Output the (x, y) coordinate of the center of the cell containing the given text.  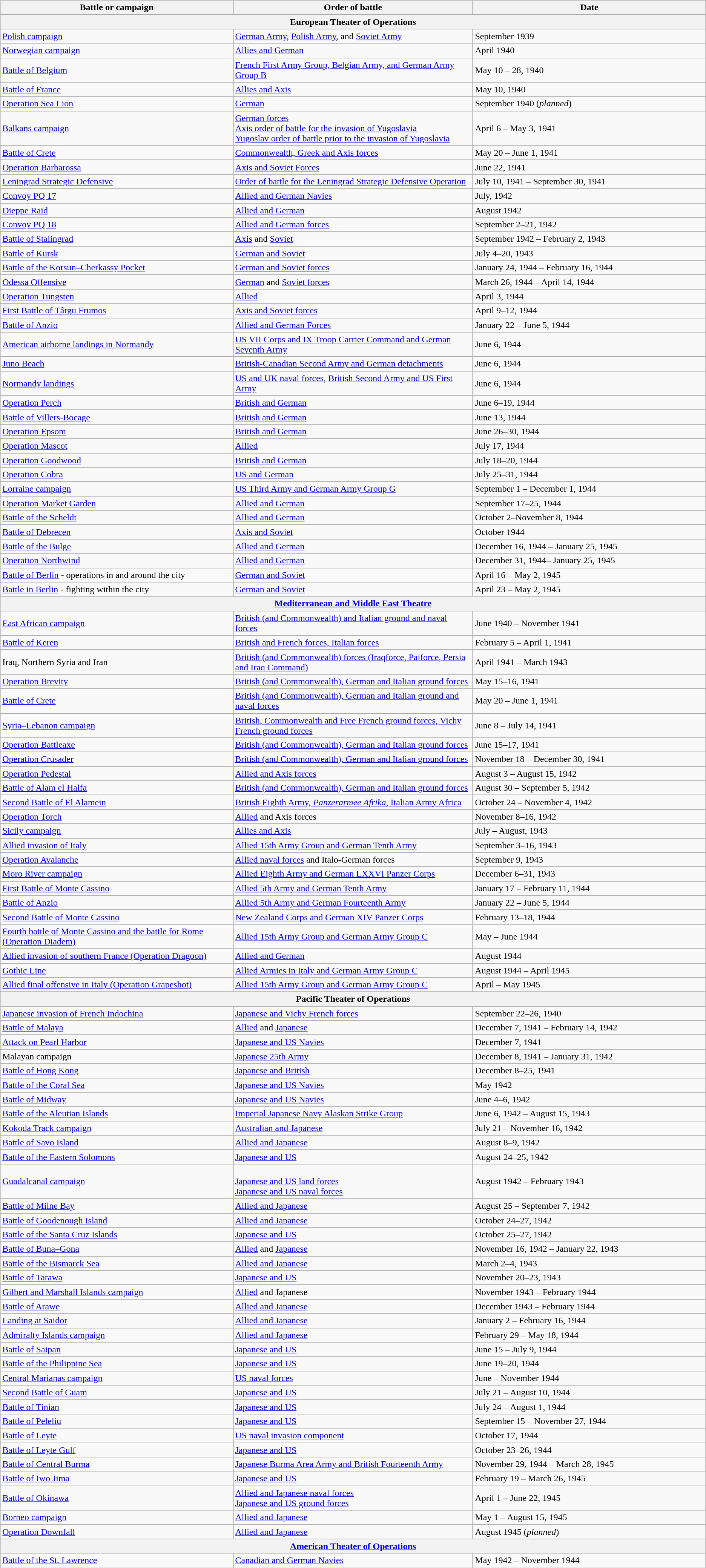
Allied and German Forces (353, 325)
Attack on Pearl Harbor (117, 1042)
US and UK naval forces, British Second Army and US First Army (353, 383)
Gilbert and Marshall Islands campaign (117, 1292)
British (and Commonwealth) and Italian ground and naval forces (353, 623)
Battle of Belgium (117, 70)
Battle of the Eastern Solomons (117, 1157)
Gothic Line (117, 970)
German (353, 104)
Polish campaign (117, 36)
April 3, 1944 (589, 296)
Allied 15th Army Group and German Tenth Army (353, 845)
December 31, 1944– January 25, 1945 (589, 561)
Japanese invasion of French Indochina (117, 1013)
Battle of the Bismarck Sea (117, 1263)
Battle of the Coral Sea (117, 1085)
Borneo campaign (117, 1517)
January 2 – February 16, 1944 (589, 1321)
East African campaign (117, 623)
Operation Market Garden (117, 503)
October 17, 1944 (589, 1435)
June 4–6, 1942 (589, 1099)
June 26–30, 1944 (589, 431)
Operation Sea Lion (117, 104)
American Theater of Operations (353, 1546)
July 25–31, 1944 (589, 475)
November 18 – December 30, 1941 (589, 759)
Juno Beach (117, 364)
September 15 – November 27, 1944 (589, 1421)
Battle of Hong Kong (117, 1071)
July 17, 1944 (589, 446)
July 4–20, 1943 (589, 253)
June 8 – July 14, 1941 (589, 725)
Axis and Soviet forces (353, 311)
Operation Pedestal (117, 774)
American airborne landings in Normandy (117, 345)
July 24 – August 1, 1944 (589, 1407)
Battle of Tarawa (117, 1278)
Admiralty Islands campaign (117, 1335)
Allied Armies in Italy and German Army Group C (353, 970)
German forcesAxis order of battle for the invasion of YugoslaviaYugoslav order of battle prior to the invasion of Yugoslavia (353, 128)
November 1943 – February 1944 (589, 1292)
British, Commonwealth and Free French ground forces, Vichy French ground forces (353, 725)
Imperial Japanese Navy Alaskan Strike Group (353, 1114)
Battle of Saipan (117, 1349)
April – May 1945 (589, 985)
Malayan campaign (117, 1056)
Battle of Kursk (117, 253)
April 16 – May 2, 1945 (589, 575)
August 24–25, 1942 (589, 1157)
Japanese and US land forcesJapanese and US naval forces (353, 1181)
September 1942 – February 2, 1943 (589, 239)
Allies and German (353, 51)
January 24, 1944 – February 16, 1944 (589, 268)
December 7, 1941 – February 14, 1942 (589, 1028)
Battle of Villers-Bocage (117, 417)
Odessa Offensive (117, 282)
Battle in Berlin - fighting within the city (117, 589)
Second Battle of El Alamein (117, 802)
Operation Mascot (117, 446)
June 1940 – November 1941 (589, 623)
Commonwealth, Greek and Axis forces (353, 153)
Japanese Burma Area Army and British Fourteenth Army (353, 1464)
December 8, 1941 – January 31, 1942 (589, 1056)
Battle of Leyte (117, 1435)
Landing at Saidor (117, 1321)
Operation Barbarossa (117, 167)
September 1940 (planned) (589, 104)
Allied 5th Army and German Fourteenth Army (353, 903)
New Zealand Corps and German XIV Panzer Corps (353, 917)
Battle or campaign (117, 8)
Operation Downfall (117, 1532)
Japanese 25th Army (353, 1056)
Leningrad Strategic Defensive (117, 181)
September 1 – December 1, 1944 (589, 489)
May 1 – August 15, 1945 (589, 1517)
Convoy PQ 18 (117, 225)
August 30 – September 5, 1942 (589, 788)
Pacific Theater of Operations (353, 999)
June 19–20, 1944 (589, 1364)
Japanese and Vichy French forces (353, 1013)
Battle of France (117, 89)
Australian and Japanese (353, 1128)
December 6–31, 1943 (589, 874)
August 25 – September 7, 1942 (589, 1206)
May 10, 1940 (589, 89)
Balkans campaign (117, 128)
Operation Tungsten (117, 296)
July, 1942 (589, 196)
May – June 1944 (589, 937)
May 1942 – November 1944 (589, 1560)
July 21 – November 16, 1942 (589, 1128)
US VII Corps and IX Troop Carrier Command and German Seventh Army (353, 345)
Battle of Peleliu (117, 1421)
Operation Battleaxe (117, 745)
Battle of Keren (117, 642)
August 1945 (planned) (589, 1532)
US naval forces (353, 1378)
July 21 – August 10, 1944 (589, 1392)
June 15–17, 1941 (589, 745)
Order of battle for the Leningrad Strategic Defensive Operation (353, 181)
Battle of Malaya (117, 1028)
Convoy PQ 17 (117, 196)
February 19 – March 26, 1945 (589, 1479)
October 25–27, 1942 (589, 1235)
Battle of Okinawa (117, 1498)
Operation Avalanche (117, 860)
April 1940 (589, 51)
Battle of Alam el Halfa (117, 788)
Guadalcanal campaign (117, 1181)
February 13–18, 1944 (589, 917)
June 6–19, 1944 (589, 403)
Allied naval forces and Italo-German forces (353, 860)
European Theater of Operations (353, 22)
April 6 – May 3, 1941 (589, 128)
Normandy landings (117, 383)
Battle of Arawe (117, 1306)
November 20–23, 1943 (589, 1278)
Battle of Debrecen (117, 532)
April 1941 – March 1943 (589, 662)
April 23 – May 2, 1945 (589, 589)
Battle of Midway (117, 1099)
Operation Northwind (117, 561)
January 17 – February 11, 1944 (589, 888)
June 13, 1944 (589, 417)
Allied 5th Army and German Tenth Army (353, 888)
November 29, 1944 – March 28, 1945 (589, 1464)
September 1939 (589, 36)
July 18–20, 1944 (589, 460)
Axis and Soviet Forces (353, 167)
June – November 1944 (589, 1378)
Allied Eighth Army and German LXXVI Panzer Corps (353, 874)
Syria–Lebanon campaign (117, 725)
British Eighth Army, Panzerarmee Afrika, Italian Army Africa (353, 802)
Battle of the Korsun–Cherkassy Pocket (117, 268)
September 9, 1943 (589, 860)
September 22–26, 1940 (589, 1013)
March 2–4, 1943 (589, 1263)
November 16, 1942 – January 22, 1943 (589, 1249)
British (and Commonwealth) forces (Iraqforce, Paiforce, Persia and Iraq Command) (353, 662)
Battle of Milne Bay (117, 1206)
US naval invasion component (353, 1435)
August 1942 (589, 210)
April 1 – June 22, 1945 (589, 1498)
April 9–12, 1944 (589, 311)
Norwegian campaign (117, 51)
French First Army Group, Belgian Army, and German Army Group B (353, 70)
Battle of Buna–Gona (117, 1249)
US and German (353, 475)
Allied invasion of Italy (117, 845)
Operation Crusader (117, 759)
Canadian and German Navies (353, 1560)
Battle of the St. Lawrence (117, 1560)
Allied final offensive in Italy (Operation Grapeshot) (117, 985)
August 8–9, 1942 (589, 1142)
Battle of the Aleutian Islands (117, 1114)
March 26, 1944 – April 14, 1944 (589, 282)
Battle of Tinian (117, 1407)
December 1943 – February 1944 (589, 1306)
Battle of Goodenough Island (117, 1220)
Battle of Iwo Jima (117, 1479)
October 24–27, 1942 (589, 1220)
Battle of the Bulge (117, 546)
First Battle of Târgu Frumos (117, 311)
September 2–21, 1942 (589, 225)
June 15 – July 9, 1944 (589, 1349)
Iraq, Northern Syria and Iran (117, 662)
British and French forces, Italian forces (353, 642)
Allied invasion of southern France (Operation Dragoon) (117, 956)
Dieppe Raid (117, 210)
August 3 – August 15, 1942 (589, 774)
Second Battle of Guam (117, 1392)
German Army, Polish Army, and Soviet Army (353, 36)
September 17–25, 1944 (589, 503)
Kokoda Track campaign (117, 1128)
October 1944 (589, 532)
Battle of the Philippine Sea (117, 1364)
Allied and German forces (353, 225)
Lorraine campaign (117, 489)
December 7, 1941 (589, 1042)
Operation Perch (117, 403)
Battle of the Scheldt (117, 518)
Operation Goodwood (117, 460)
Allied and German Navies (353, 196)
October 23–26, 1944 (589, 1450)
Fourth battle of Monte Cassino and the battle for Rome (Operation Diadem) (117, 937)
August 1944 (589, 956)
October 2–November 8, 1944 (589, 518)
Allied and Japanese naval forcesJapanese and US ground forces (353, 1498)
British-Canadian Second Army and German detachments (353, 364)
British (and Commonwealth), German and Italian ground and naval forces (353, 700)
US Third Army and German Army Group G (353, 489)
Operation Brevity (117, 681)
July 10, 1941 – September 30, 1941 (589, 181)
August 1942 – February 1943 (589, 1181)
Battle of Stalingrad (117, 239)
September 3–16, 1943 (589, 845)
June 22, 1941 (589, 167)
Operation Epsom (117, 431)
December 16, 1944 – January 25, 1945 (589, 546)
May 10 – 28, 1940 (589, 70)
Order of battle (353, 8)
Date (589, 8)
Second Battle of Monte Cassino (117, 917)
October 24 – November 4, 1942 (589, 802)
Battle of Berlin - operations in and around the city (117, 575)
February 29 – May 18, 1944 (589, 1335)
June 6, 1942 – August 15, 1943 (589, 1114)
July – August, 1943 (589, 831)
Operation Torch (117, 817)
Sicily campaign (117, 831)
Moro River campaign (117, 874)
Battle of Central Burma (117, 1464)
May 15–16, 1941 (589, 681)
Central Marianas campaign (117, 1378)
Battle of Savo Island (117, 1142)
May 1942 (589, 1085)
Japanese and British (353, 1071)
August 1944 – April 1945 (589, 970)
First Battle of Monte Cassino (117, 888)
November 8–16, 1942 (589, 817)
December 8–25, 1941 (589, 1071)
Mediterranean and Middle East Theatre (353, 604)
Battle of the Santa Cruz Islands (117, 1235)
Battle of Leyte Gulf (117, 1450)
February 5 – April 1, 1941 (589, 642)
Operation Cobra (117, 475)
